Search for the cell housing the specified text and yield its [x, y] center coordinate. 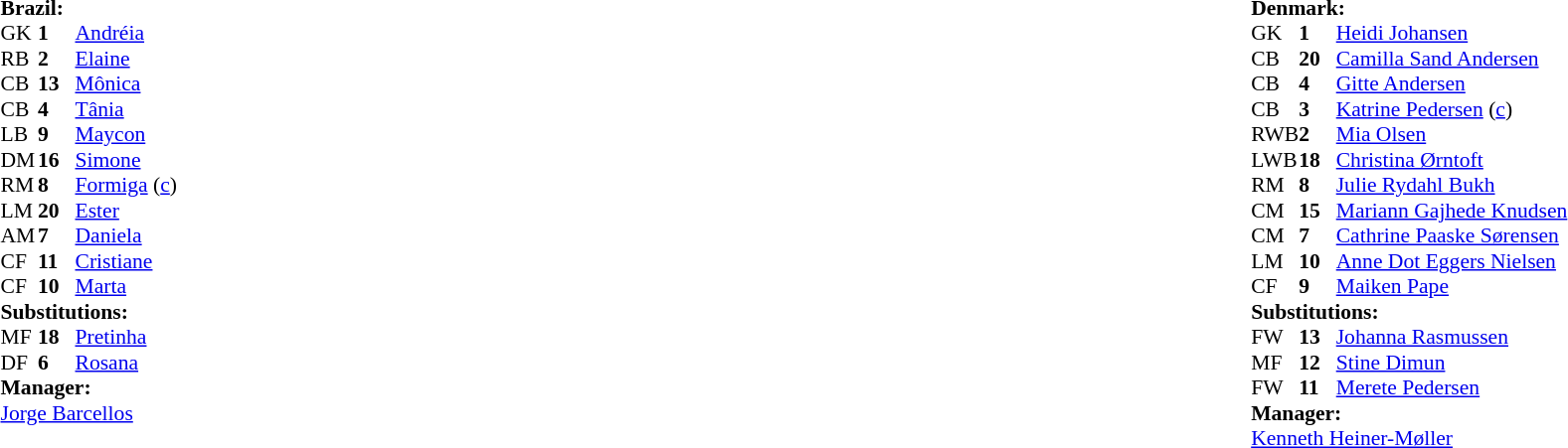
DM [19, 160]
Heidi Johansen [1452, 33]
DF [19, 363]
6 [57, 363]
16 [57, 160]
Cathrine Paaske Sørensen [1452, 235]
AM [19, 235]
Anne Dot Eggers Nielsen [1452, 261]
Julie Rydahl Bukh [1452, 186]
Stine Dimun [1452, 363]
Maiken Pape [1452, 287]
Mariann Gajhede Knudsen [1452, 211]
12 [1317, 363]
Ester [127, 211]
Katrine Pedersen (c) [1452, 109]
Simone [127, 160]
Christina Ørntoft [1452, 160]
Elaine [127, 59]
Mia Olsen [1452, 134]
Formiga (c) [127, 186]
LB [19, 134]
LWB [1275, 160]
RB [19, 59]
Merete Pedersen [1452, 388]
Camilla Sand Andersen [1452, 59]
Marta [127, 287]
Johanna Rasmussen [1452, 337]
Gitte Andersen [1452, 84]
3 [1317, 109]
15 [1317, 211]
Maycon [127, 134]
Andréia [127, 33]
Rosana [127, 363]
Mônica [127, 84]
Cristiane [127, 261]
RWB [1275, 134]
Jorge Barcellos [88, 413]
Tânia [127, 109]
Pretinha [127, 337]
Daniela [127, 235]
